Detect which cell encompasses the target text, then output its (X, Y) center coordinate. 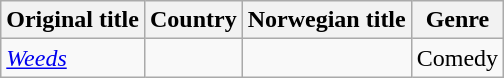
Original title (73, 20)
Genre (457, 20)
Weeds (73, 58)
Norwegian title (326, 20)
Country (193, 20)
Comedy (457, 58)
